Search for the cell housing the specified text and yield its (X, Y) center coordinate. 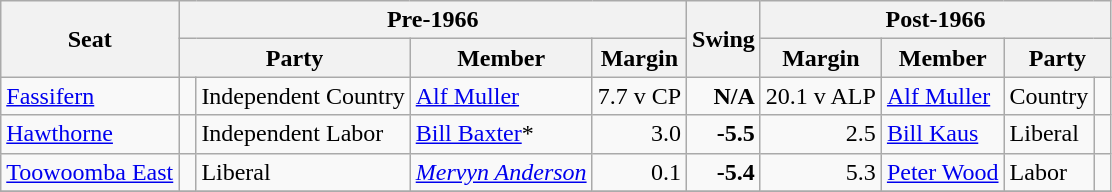
-5.5 (724, 134)
5.3 (820, 172)
Seat (90, 39)
Bill Baxter* (501, 134)
Fassifern (90, 96)
Toowoomba East (90, 172)
-5.4 (724, 172)
3.0 (639, 134)
2.5 (820, 134)
20.1 v ALP (820, 96)
N/A (724, 96)
Mervyn Anderson (501, 172)
Pre-1966 (433, 20)
Bill Kaus (942, 134)
Post-1966 (936, 20)
Labor (1049, 172)
Swing (724, 39)
7.7 v CP (639, 96)
Peter Wood (942, 172)
Independent Country (303, 96)
Country (1049, 96)
Independent Labor (303, 134)
0.1 (639, 172)
Hawthorne (90, 134)
